Extract the (X, Y) coordinate from the center of the cell holding the provided text.  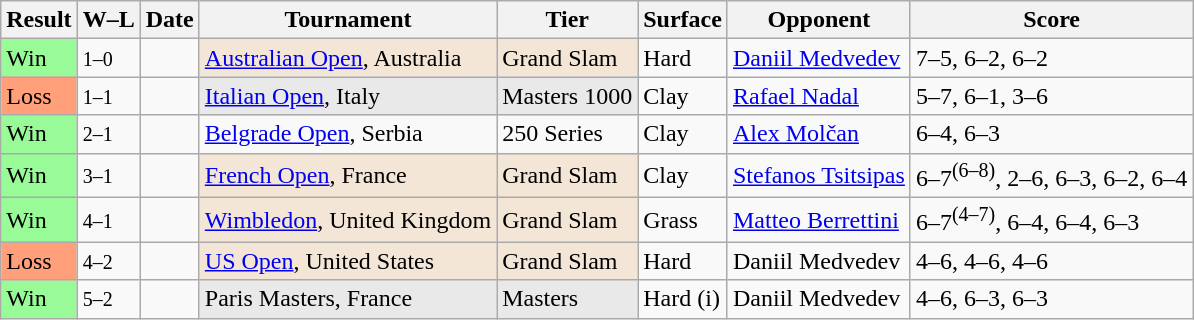
1–0 (108, 58)
Result (39, 20)
Stefanos Tsitsipas (818, 176)
Italian Open, Italy (348, 96)
250 Series (568, 134)
3–1 (108, 176)
Tournament (348, 20)
5–2 (108, 299)
Wimbledon, United Kingdom (348, 220)
Date (170, 20)
2–1 (108, 134)
Belgrade Open, Serbia (348, 134)
Australian Open, Australia (348, 58)
French Open, France (348, 176)
4–2 (108, 261)
6–7(4–7), 6–4, 6–4, 6–3 (1051, 220)
4–1 (108, 220)
4–6, 6–3, 6–3 (1051, 299)
Masters 1000 (568, 96)
6–7(6–8), 2–6, 6–3, 6–2, 6–4 (1051, 176)
Grass (683, 220)
Rafael Nadal (818, 96)
Score (1051, 20)
4–6, 4–6, 4–6 (1051, 261)
Alex Molčan (818, 134)
Matteo Berrettini (818, 220)
Tier (568, 20)
5–7, 6–1, 3–6 (1051, 96)
7–5, 6–2, 6–2 (1051, 58)
Masters (568, 299)
W–L (108, 20)
US Open, United States (348, 261)
Hard (i) (683, 299)
1–1 (108, 96)
6–4, 6–3 (1051, 134)
Surface (683, 20)
Paris Masters, France (348, 299)
Opponent (818, 20)
